Identify which cell holds the provided text, then report its [X, Y] central coordinate. 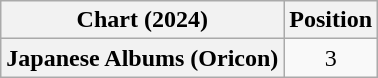
Chart (2024) [142, 20]
Japanese Albums (Oricon) [142, 58]
3 [331, 58]
Position [331, 20]
